Pinpoint the cell where the given text exists, returning its [x, y] midpoint coordinate. 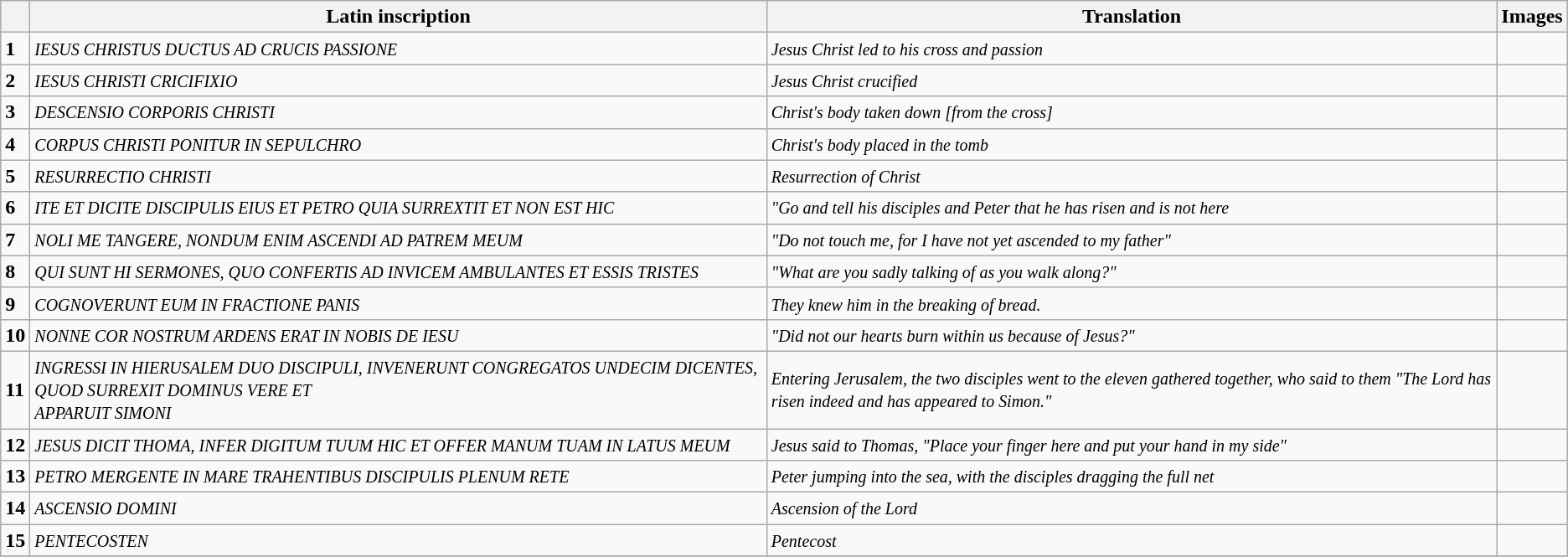
PENTECOSTEN [399, 540]
JESUS DICIT THOMA, INFER DIGITUM TUUM HIC ET OFFER MANUM TUAM IN LATUS MEUM [399, 445]
INGRESSI IN HIERUSALEM DUO DISCIPULI, INVENERUNT CONGREGATOS UNDECIM DICENTES, QUOD SURREXIT DOMINUS VERE ET APPARUIT SIMONI [399, 389]
Christ's body taken down [from the cross] [1132, 112]
Jesus said to Thomas, "Place your finger here and put your hand in my side" [1132, 445]
Images [1532, 17]
PETRO MERGENTE IN MARE TRAHENTIBUS DISCIPULIS PLENUM RETE [399, 477]
"Go and tell his disciples and Peter that he has risen and is not here [1132, 208]
8 [15, 271]
5 [15, 176]
Entering Jerusalem, the two disciples went to the eleven gathered together, who said to them "The Lord has risen indeed and has appeared to Simon." [1132, 389]
Ascension of the Lord [1132, 508]
Peter jumping into the sea, with the disciples dragging the full net [1132, 477]
"Do not touch me, for I have not yet ascended to my father" [1132, 240]
NONNE COR NOSTRUM ARDENS ERAT IN NOBIS DE IESU [399, 335]
7 [15, 240]
DESCENSIO CORPORIS CHRISTI [399, 112]
NOLI ME TANGERE, NONDUM ENIM ASCENDI AD PATREM MEUM [399, 240]
9 [15, 303]
Christ's body placed in the tomb [1132, 144]
14 [15, 508]
Jesus Christ crucified [1132, 80]
"What are you sadly talking of as you walk along?" [1132, 271]
"Did not our hearts burn within us because of Jesus?" [1132, 335]
Jesus Christ led to his cross and passion [1132, 49]
Translation [1132, 17]
Pentecost [1132, 540]
IESUS CHRISTI CRICIFIXIO [399, 80]
QUI SUNT HI SERMONES, QUO CONFERTIS AD INVICEM AMBULANTES ET ESSIS TRISTES [399, 271]
4 [15, 144]
RESURRECTIO CHRISTI [399, 176]
CORPUS CHRISTI PONITUR IN SEPULCHRO [399, 144]
11 [15, 389]
IESUS CHRISTUS DUCTUS AD CRUCIS PASSIONE [399, 49]
Resurrection of Christ [1132, 176]
3 [15, 112]
13 [15, 477]
ASCENSIO DOMINI [399, 508]
Latin inscription [399, 17]
1 [15, 49]
10 [15, 335]
They knew him in the breaking of bread. [1132, 303]
COGNOVERUNT EUM IN FRACTIONE PANIS [399, 303]
12 [15, 445]
15 [15, 540]
ITE ET DICITE DISCIPULIS EIUS ET PETRO QUIA SURREXTIT ET NON EST HIC [399, 208]
6 [15, 208]
2 [15, 80]
